Locate the cell with the specified text and output its [x, y] center coordinate. 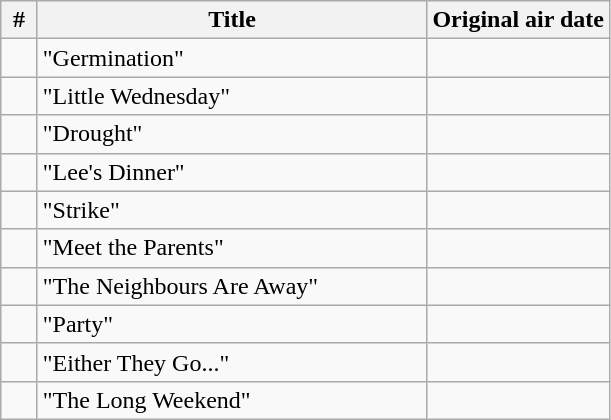
"Germination" [232, 58]
"Little Wednesday" [232, 96]
"The Long Weekend" [232, 400]
Title [232, 20]
"Lee's Dinner" [232, 172]
"Party" [232, 324]
"Either They Go..." [232, 362]
# [20, 20]
"Drought" [232, 134]
"Meet the Parents" [232, 248]
"Strike" [232, 210]
Original air date [518, 20]
"The Neighbours Are Away" [232, 286]
